Identify which cell holds the provided text, then report its [x, y] central coordinate. 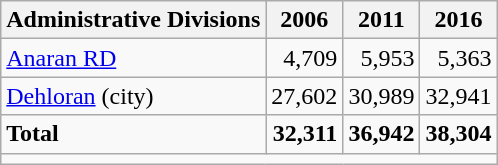
5,363 [458, 58]
2006 [304, 20]
32,311 [304, 134]
38,304 [458, 134]
Anaran RD [134, 58]
Total [134, 134]
4,709 [304, 58]
5,953 [382, 58]
2016 [458, 20]
32,941 [458, 96]
2011 [382, 20]
36,942 [382, 134]
Administrative Divisions [134, 20]
27,602 [304, 96]
Dehloran (city) [134, 96]
30,989 [382, 96]
